Return the [x, y] coordinate for the center point of the cell that contains the specified text.  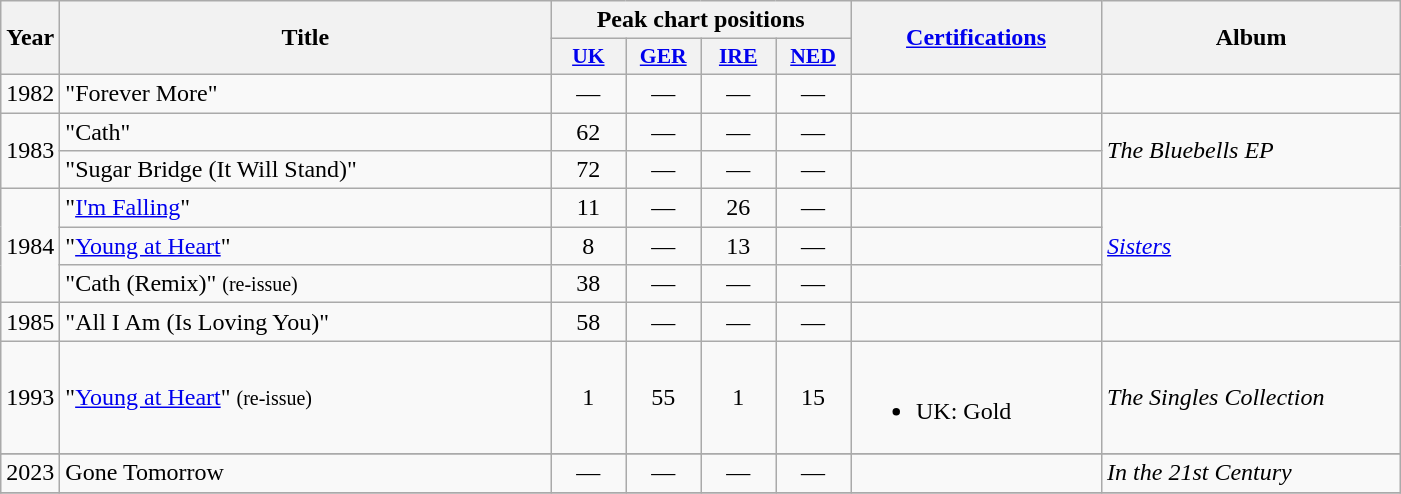
"Cath (Remix)" (re-issue) [306, 284]
2023 [30, 473]
IRE [738, 57]
15 [814, 398]
UK: Gold [976, 398]
8 [588, 246]
13 [738, 246]
Album [1252, 38]
38 [588, 284]
In the 21st Century [1252, 473]
1984 [30, 246]
72 [588, 170]
GER [664, 57]
Peak chart positions [701, 20]
"All I Am (Is Loving You)" [306, 322]
1993 [30, 398]
62 [588, 131]
"Sugar Bridge (It Will Stand)" [306, 170]
11 [588, 208]
26 [738, 208]
The Singles Collection [1252, 398]
The Bluebells EP [1252, 150]
Year [30, 38]
NED [814, 57]
UK [588, 57]
1983 [30, 150]
"Cath" [306, 131]
Sisters [1252, 246]
Gone Tomorrow [306, 473]
"Forever More" [306, 93]
Title [306, 38]
1982 [30, 93]
"I'm Falling" [306, 208]
1985 [30, 322]
58 [588, 322]
"Young at Heart" [306, 246]
55 [664, 398]
"Young at Heart" (re-issue) [306, 398]
Certifications [976, 38]
